Pinpoint the cell where the given text exists, returning its [x, y] midpoint coordinate. 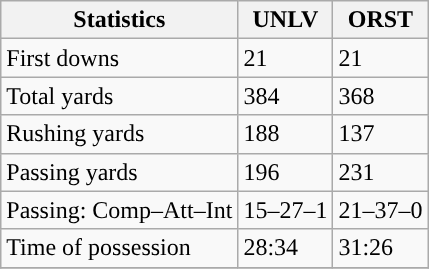
28:34 [286, 248]
Statistics [120, 20]
31:26 [380, 248]
188 [286, 134]
Rushing yards [120, 134]
Passing yards [120, 172]
196 [286, 172]
ORST [380, 20]
231 [380, 172]
Total yards [120, 96]
21–37–0 [380, 210]
First downs [120, 58]
15–27–1 [286, 210]
368 [380, 96]
137 [380, 134]
UNLV [286, 20]
Passing: Comp–Att–Int [120, 210]
Time of possession [120, 248]
384 [286, 96]
